For the text-containing cell, return its midpoint in [X, Y] coordinate format. 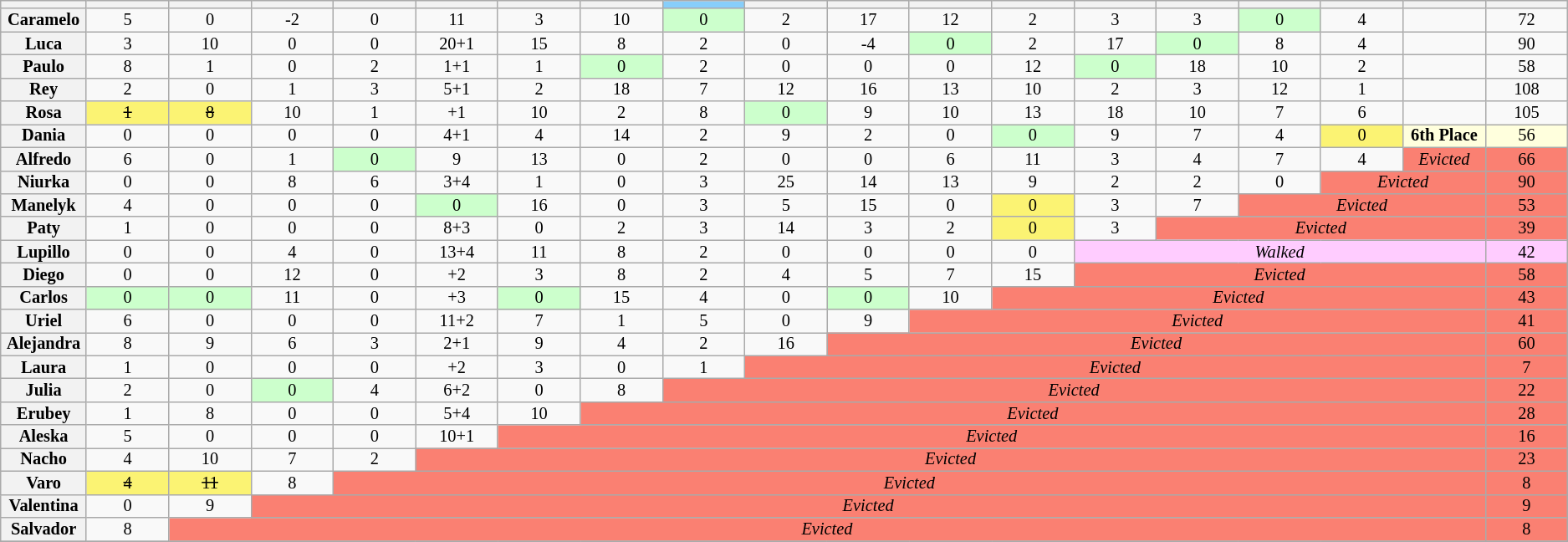
3+4 [457, 182]
Diego [43, 274]
Erubey [43, 413]
Valentina [43, 506]
Paty [43, 228]
+1 [457, 113]
6+2 [457, 390]
108 [1527, 89]
43 [1527, 298]
Laura [43, 367]
25 [786, 182]
11+2 [457, 321]
22 [1527, 390]
Julia [43, 390]
39 [1527, 228]
Lupillo [43, 252]
-4 [868, 43]
42 [1527, 252]
Alejandra [43, 344]
13+4 [457, 252]
Nacho [43, 459]
1+1 [457, 66]
2+1 [457, 344]
Luca [43, 43]
41 [1527, 321]
5+4 [457, 413]
72 [1527, 20]
5+1 [457, 89]
Niurka [43, 182]
23 [1527, 459]
Carlos [43, 298]
105 [1527, 113]
28 [1527, 413]
Rosa [43, 113]
20+1 [457, 43]
6th Place [1444, 135]
10+1 [457, 437]
+3 [457, 298]
4+1 [457, 135]
60 [1527, 344]
66 [1527, 159]
Dania [43, 135]
Aleska [43, 437]
-2 [292, 20]
Varo [43, 483]
Paulo [43, 66]
Salvador [43, 529]
Rey [43, 89]
Walked [1279, 252]
8+3 [457, 228]
Caramelo [43, 20]
Uriel [43, 321]
Alfredo [43, 159]
56 [1527, 135]
53 [1527, 205]
Manelyk [43, 205]
